For the text-containing cell, return its midpoint in [X, Y] coordinate format. 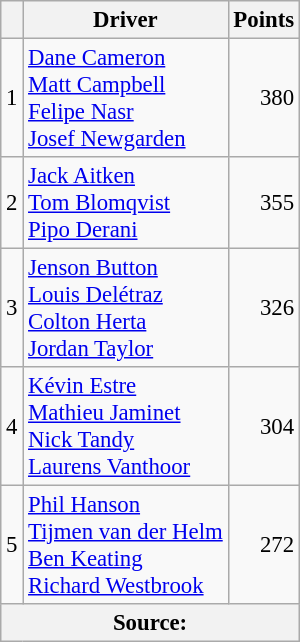
Driver [126, 20]
Phil Hanson Tijmen van der Helm Ben Keating Richard Westbrook [126, 546]
Points [264, 20]
4 [12, 426]
Kévin Estre Mathieu Jaminet Nick Tandy Laurens Vanthoor [126, 426]
1 [12, 98]
326 [264, 308]
Dane Cameron Matt Campbell Felipe Nasr Josef Newgarden [126, 98]
Jenson Button Louis Delétraz Colton Herta Jordan Taylor [126, 308]
380 [264, 98]
304 [264, 426]
5 [12, 546]
355 [264, 203]
3 [12, 308]
Jack Aitken Tom Blomqvist Pipo Derani [126, 203]
Source: [150, 623]
2 [12, 203]
272 [264, 546]
